For the text-containing cell, return its midpoint in (X, Y) coordinate format. 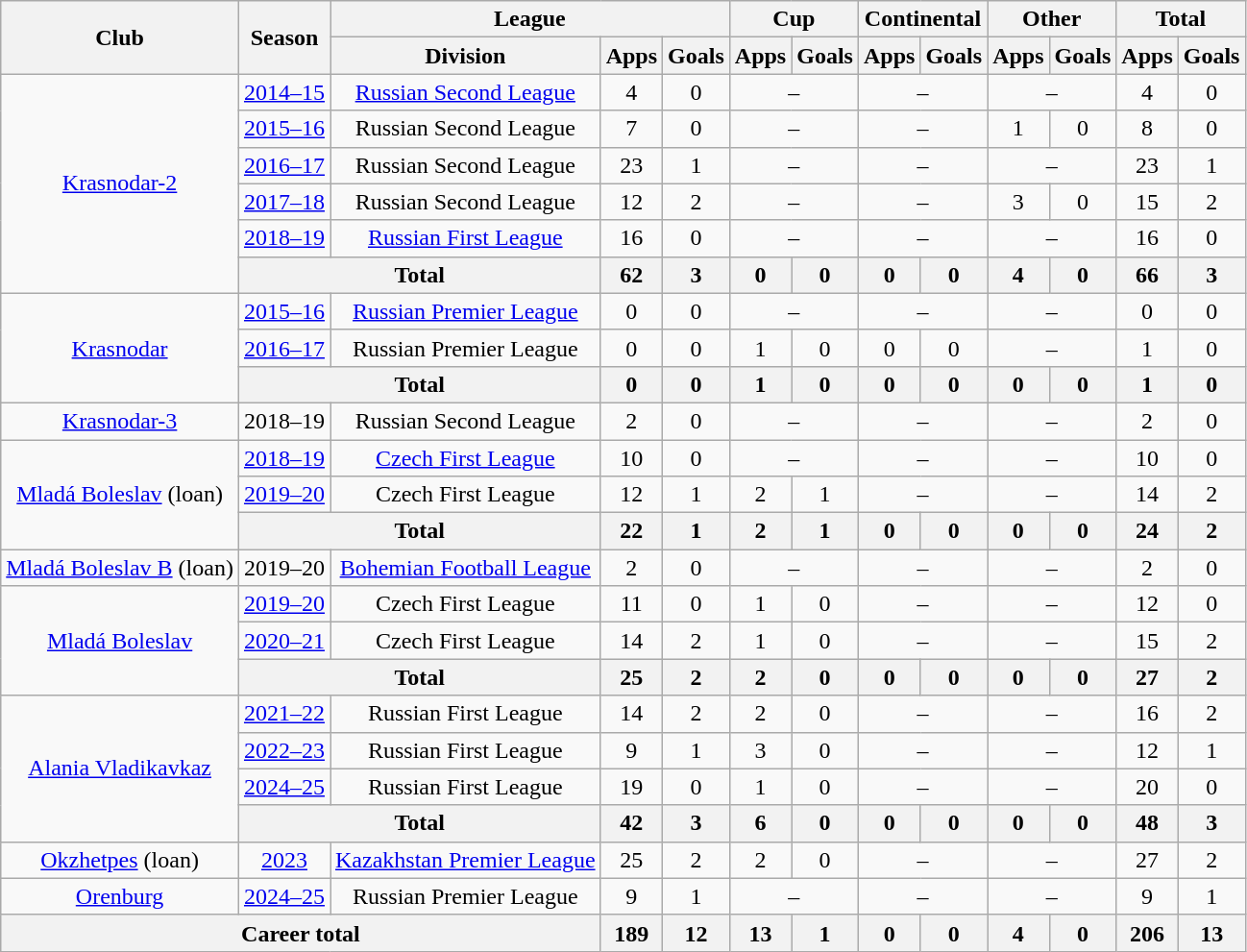
62 (631, 275)
Alania Vladikavkaz (120, 769)
22 (631, 531)
Okzhetpes (loan) (120, 860)
Mladá Boleslav B (loan) (120, 568)
Orenburg (120, 896)
20 (1147, 787)
Kazakhstan Premier League (466, 860)
6 (760, 823)
Other (1052, 19)
206 (1147, 933)
Krasnodar-2 (120, 183)
Club (120, 37)
Cup (794, 19)
2017–18 (284, 202)
Career total (301, 933)
42 (631, 823)
2014–15 (284, 92)
11 (631, 604)
Mladá Boleslav (loan) (120, 495)
Season (284, 37)
League (530, 19)
Continental (922, 19)
Mladá Boleslav (120, 641)
Krasnodar (120, 348)
2020–21 (284, 641)
2023 (284, 860)
2021–22 (284, 714)
19 (631, 787)
7 (631, 129)
8 (1147, 129)
Krasnodar-3 (120, 421)
Bohemian Football League (466, 568)
24 (1147, 531)
2022–23 (284, 750)
48 (1147, 823)
Division (466, 56)
189 (631, 933)
66 (1147, 275)
